Find where the given text appears and provide that cell's center as (X, Y) coordinate. 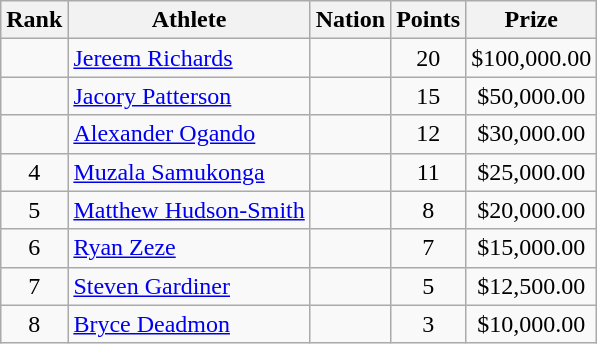
3 (428, 324)
$20,000.00 (532, 210)
20 (428, 58)
Nation (350, 20)
4 (34, 172)
Prize (532, 20)
Points (428, 20)
Jereem Richards (189, 58)
$10,000.00 (532, 324)
6 (34, 248)
$30,000.00 (532, 134)
Jacory Patterson (189, 96)
Athlete (189, 20)
Ryan Zeze (189, 248)
$12,500.00 (532, 286)
Alexander Ogando (189, 134)
$25,000.00 (532, 172)
Rank (34, 20)
Matthew Hudson-Smith (189, 210)
Bryce Deadmon (189, 324)
11 (428, 172)
12 (428, 134)
Steven Gardiner (189, 286)
$50,000.00 (532, 96)
15 (428, 96)
Muzala Samukonga (189, 172)
$100,000.00 (532, 58)
$15,000.00 (532, 248)
